Locate the cell with the specified text and output its (x, y) center coordinate. 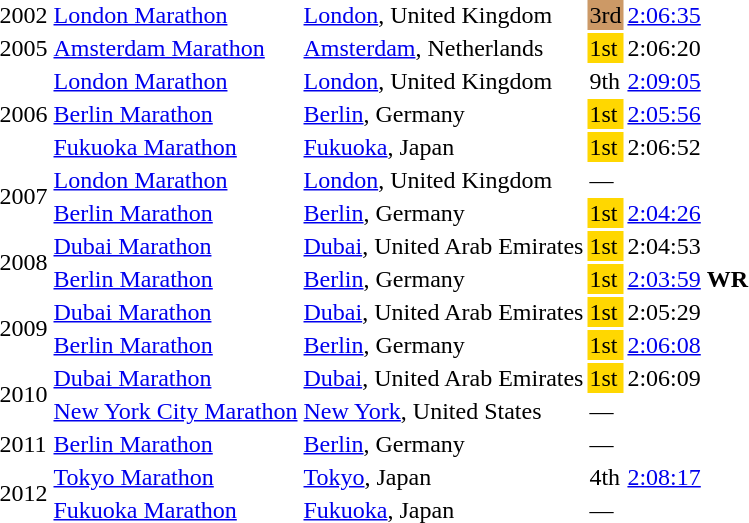
New York City Marathon (176, 411)
Tokyo Marathon (176, 477)
3rd (606, 15)
Fukuoka Marathon (176, 147)
Tokyo, Japan (444, 477)
Amsterdam, Netherlands (444, 48)
9th (606, 81)
Fukuoka, Japan (444, 147)
4th (606, 477)
Amsterdam Marathon (176, 48)
New York, United States (444, 411)
